Locate the cell with the specified text and output its [X, Y] center coordinate. 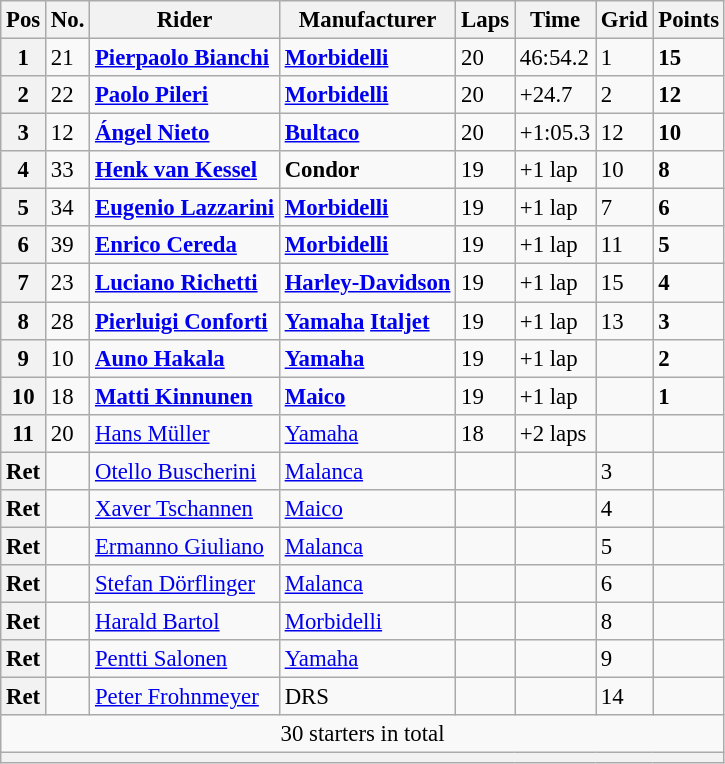
Stefan Dörflinger [185, 584]
Yamaha Italjet [367, 321]
33 [68, 170]
Bultaco [367, 133]
Xaver Tschannen [185, 509]
Pos [24, 20]
Pierluigi Conforti [185, 321]
No. [68, 20]
Peter Frohnmeyer [185, 697]
Condor [367, 170]
46:54.2 [554, 58]
14 [624, 697]
Points [688, 20]
Enrico Cereda [185, 245]
Auno Hakala [185, 358]
Manufacturer [367, 20]
Rider [185, 20]
Ángel Nieto [185, 133]
Otello Buscherini [185, 471]
Time [554, 20]
Harley-Davidson [367, 283]
13 [624, 321]
Paolo Pileri [185, 95]
22 [68, 95]
39 [68, 245]
Eugenio Lazzarini [185, 208]
Pentti Salonen [185, 659]
28 [68, 321]
23 [68, 283]
Luciano Richetti [185, 283]
Laps [486, 20]
Grid [624, 20]
Harald Bartol [185, 621]
30 starters in total [363, 734]
Pierpaolo Bianchi [185, 58]
Matti Kinnunen [185, 396]
DRS [367, 697]
+24.7 [554, 95]
+2 laps [554, 433]
Ermanno Giuliano [185, 546]
+1:05.3 [554, 133]
Henk van Kessel [185, 170]
Hans Müller [185, 433]
34 [68, 208]
21 [68, 58]
